Find where the given text appears and provide that cell's center as (x, y) coordinate. 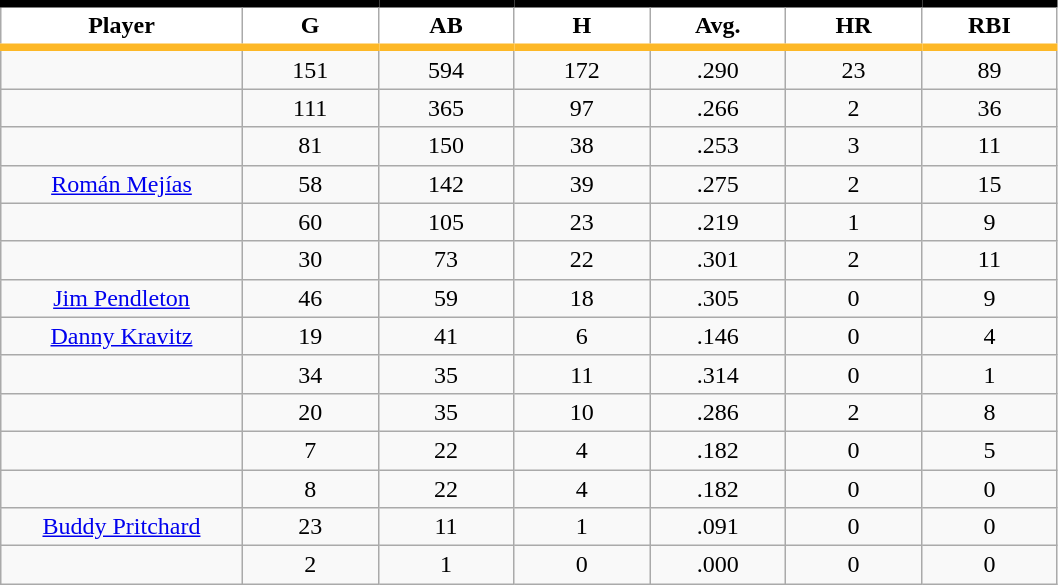
AB (446, 26)
60 (310, 222)
150 (446, 146)
89 (989, 68)
15 (989, 184)
.253 (718, 146)
172 (582, 68)
34 (310, 374)
5 (989, 450)
365 (446, 108)
97 (582, 108)
46 (310, 298)
.000 (718, 565)
36 (989, 108)
594 (446, 68)
73 (446, 260)
39 (582, 184)
.286 (718, 412)
.305 (718, 298)
.290 (718, 68)
Danny Kravitz (122, 336)
41 (446, 336)
Román Mejías (122, 184)
30 (310, 260)
Avg. (718, 26)
7 (310, 450)
.219 (718, 222)
81 (310, 146)
105 (446, 222)
.266 (718, 108)
10 (582, 412)
58 (310, 184)
20 (310, 412)
38 (582, 146)
.146 (718, 336)
Player (122, 26)
.314 (718, 374)
Jim Pendleton (122, 298)
59 (446, 298)
.275 (718, 184)
111 (310, 108)
19 (310, 336)
H (582, 26)
.091 (718, 527)
.301 (718, 260)
3 (854, 146)
HR (854, 26)
151 (310, 68)
6 (582, 336)
142 (446, 184)
RBI (989, 26)
18 (582, 298)
G (310, 26)
Buddy Pritchard (122, 527)
